Provide the (X, Y) coordinate of the cell's center where the given text is located.  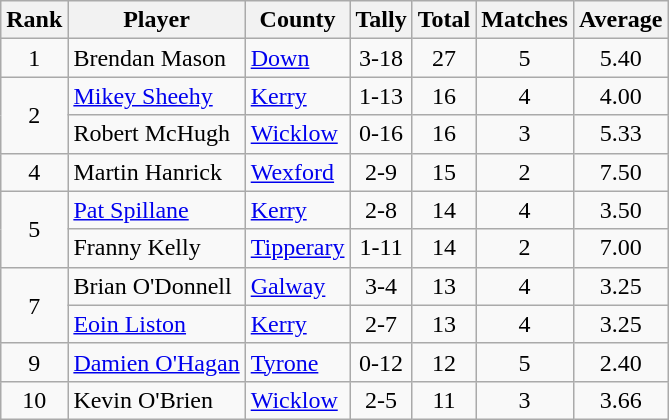
10 (34, 400)
1-11 (381, 248)
Galway (298, 286)
Pat Spillane (156, 210)
7 (34, 305)
3-18 (381, 58)
Martin Hanrick (156, 172)
2-8 (381, 210)
3.50 (620, 210)
0-12 (381, 362)
Eoin Liston (156, 324)
7.00 (620, 248)
Matches (525, 20)
1 (34, 58)
Tyrone (298, 362)
2.40 (620, 362)
Damien O'Hagan (156, 362)
5.40 (620, 58)
Wexford (298, 172)
Kevin O'Brien (156, 400)
Tally (381, 20)
2-9 (381, 172)
Franny Kelly (156, 248)
Average (620, 20)
Rank (34, 20)
Robert McHugh (156, 134)
27 (444, 58)
Down (298, 58)
3-4 (381, 286)
Total (444, 20)
0-16 (381, 134)
Brendan Mason (156, 58)
Mikey Sheehy (156, 96)
9 (34, 362)
11 (444, 400)
12 (444, 362)
3.66 (620, 400)
1-13 (381, 96)
Brian O'Donnell (156, 286)
2-7 (381, 324)
Tipperary (298, 248)
Player (156, 20)
7.50 (620, 172)
5.33 (620, 134)
15 (444, 172)
2-5 (381, 400)
County (298, 20)
4.00 (620, 96)
